Pinpoint the cell where the given text exists, returning its (X, Y) midpoint coordinate. 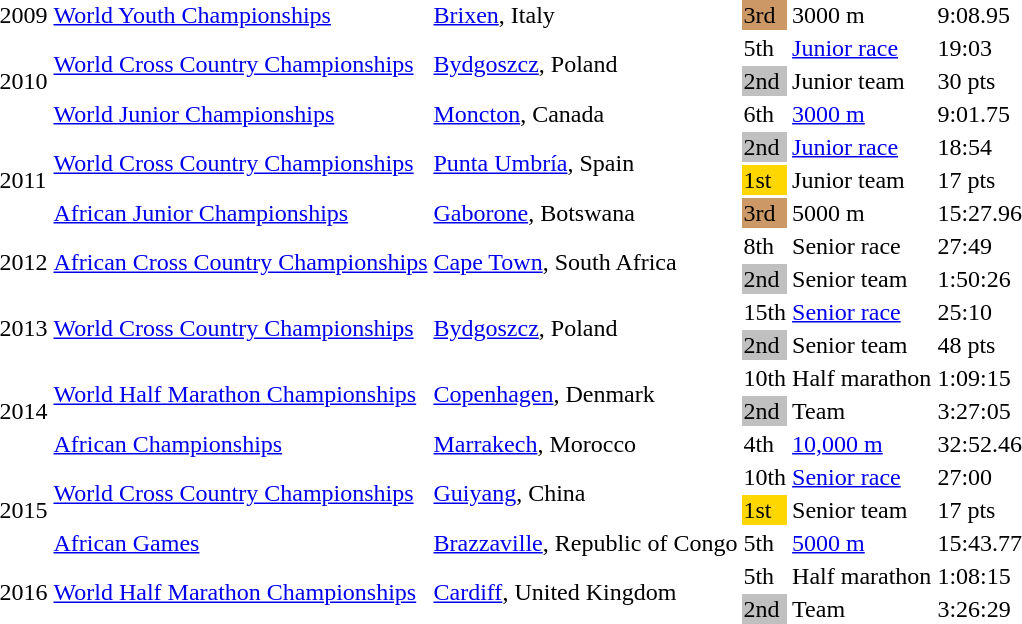
Brazzaville, Republic of Congo (586, 543)
African Cross Country Championships (240, 262)
10,000 m (862, 444)
Copenhagen, Denmark (586, 394)
4th (765, 444)
Brixen, Italy (586, 15)
Gaborone, Botswana (586, 213)
African Junior Championships (240, 213)
6th (765, 114)
8th (765, 246)
Moncton, Canada (586, 114)
Marrakech, Morocco (586, 444)
African Championships (240, 444)
World Youth Championships (240, 15)
15th (765, 312)
African Games (240, 543)
Punta Umbría, Spain (586, 164)
Cape Town, South Africa (586, 262)
Cardiff, United Kingdom (586, 592)
World Junior Championships (240, 114)
Guiyang, China (586, 494)
